Return the (x, y) coordinate for the center point of the cell that contains the specified text.  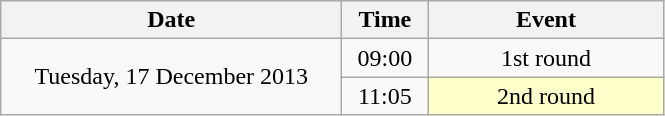
Time (385, 20)
11:05 (385, 96)
Event (546, 20)
Tuesday, 17 December 2013 (172, 77)
1st round (546, 58)
Date (172, 20)
2nd round (546, 96)
09:00 (385, 58)
